Scan for the cell matching the given text and deliver its [X, Y] coordinate at center. 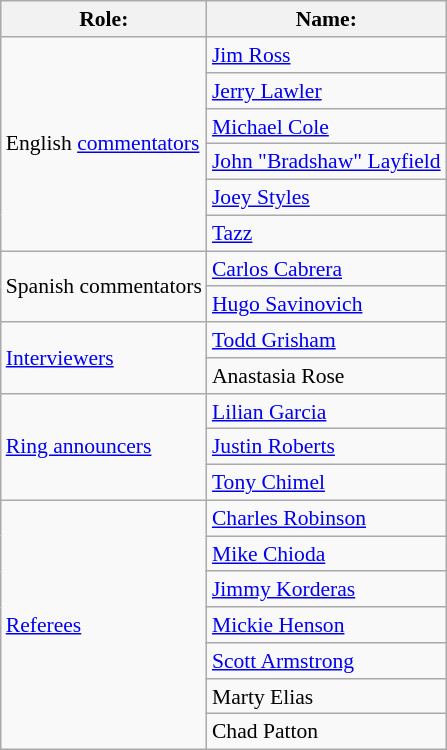
Jim Ross [326, 55]
Todd Grisham [326, 340]
Mickie Henson [326, 625]
Marty Elias [326, 696]
Ring announcers [104, 446]
English commentators [104, 144]
Chad Patton [326, 732]
Tazz [326, 233]
Joey Styles [326, 197]
Role: [104, 19]
Mike Chioda [326, 554]
Interviewers [104, 358]
Referees [104, 624]
Tony Chimel [326, 482]
Charles Robinson [326, 518]
Justin Roberts [326, 447]
Hugo Savinovich [326, 304]
Jerry Lawler [326, 91]
John "Bradshaw" Layfield [326, 162]
Jimmy Korderas [326, 589]
Michael Cole [326, 126]
Scott Armstrong [326, 661]
Spanish commentators [104, 286]
Carlos Cabrera [326, 269]
Lilian Garcia [326, 411]
Name: [326, 19]
Anastasia Rose [326, 376]
